Capture the cell that displays the provided text and extract its [x, y] central coordinate. 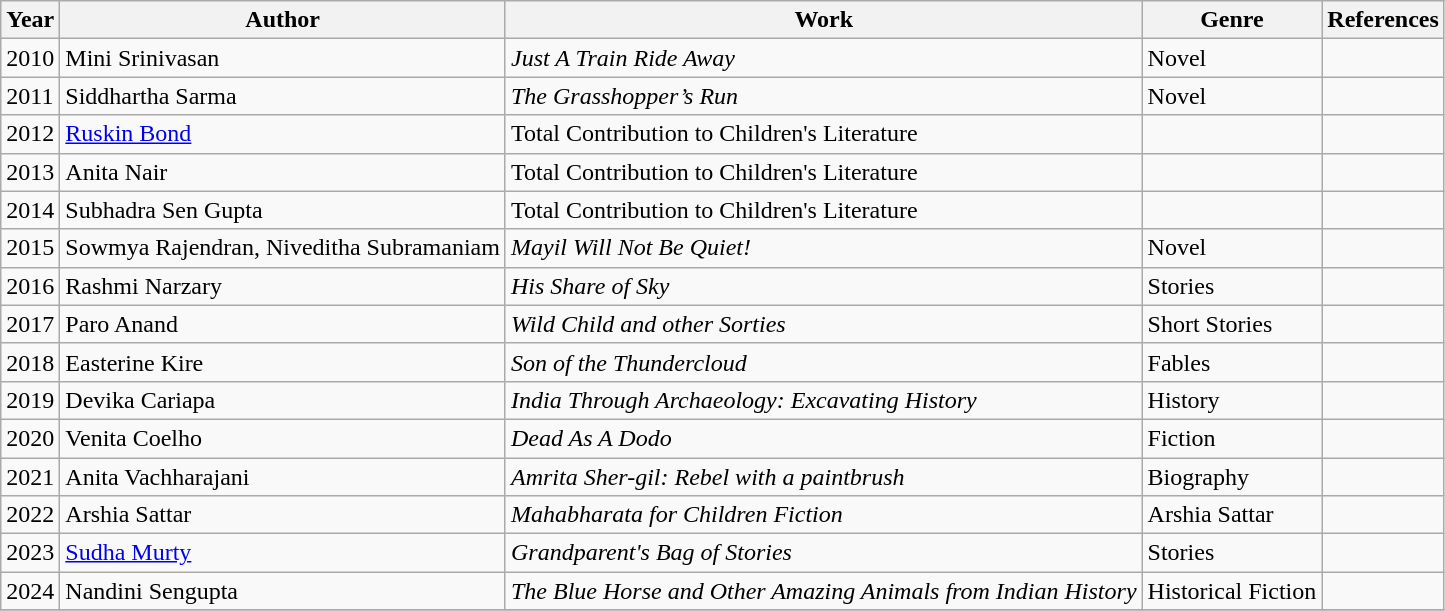
Son of the Thundercloud [824, 362]
Mini Srinivasan [283, 58]
2011 [30, 96]
Just A Train Ride Away [824, 58]
Mahabharata for Children Fiction [824, 515]
The Blue Horse and Other Amazing Animals from Indian History [824, 591]
Easterine Kire [283, 362]
Author [283, 20]
Short Stories [1232, 324]
2022 [30, 515]
Fables [1232, 362]
2023 [30, 553]
Venita Coelho [283, 438]
2014 [30, 210]
Nandini Sengupta [283, 591]
Dead As A Dodo [824, 438]
2012 [30, 134]
Paro Anand [283, 324]
The Grasshopper’s Run [824, 96]
History [1232, 400]
Anita Vachharajani [283, 477]
Devika Cariapa [283, 400]
2016 [30, 286]
Work [824, 20]
Anita Nair [283, 172]
2021 [30, 477]
Year [30, 20]
Mayil Will Not Be Quiet! [824, 248]
Rashmi Narzary [283, 286]
Fiction [1232, 438]
Historical Fiction [1232, 591]
Subhadra Sen Gupta [283, 210]
2010 [30, 58]
India Through Archaeology: Excavating History [824, 400]
References [1384, 20]
Sudha Murty [283, 553]
Siddhartha Sarma [283, 96]
2017 [30, 324]
Wild Child and other Sorties [824, 324]
2018 [30, 362]
Grandparent's Bag of Stories [824, 553]
Biography [1232, 477]
2020 [30, 438]
Amrita Sher-gil: Rebel with a paintbrush [824, 477]
Ruskin Bond [283, 134]
2013 [30, 172]
His Share of Sky [824, 286]
2024 [30, 591]
2015 [30, 248]
Sowmya Rajendran, Niveditha Subramaniam [283, 248]
Genre [1232, 20]
2019 [30, 400]
